From the cell containing the given text, extract its center point as (X, Y) coordinate. 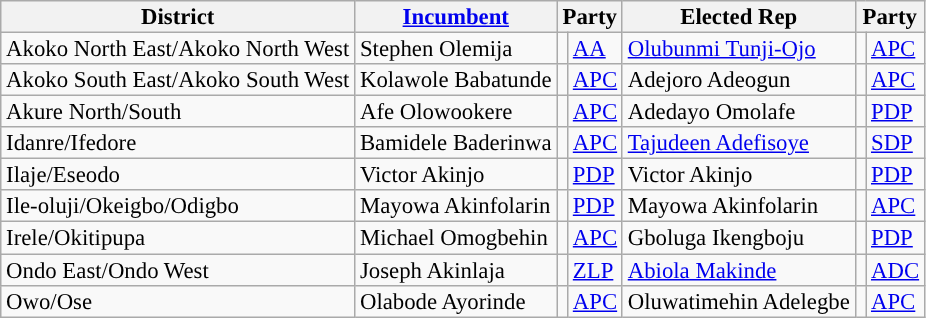
Bamidele Baderinwa (456, 143)
Joseph Akinlaja (456, 270)
Owo/Ose (178, 301)
Akoko South East/Akoko South West (178, 80)
Elected Rep (738, 17)
ADC (896, 270)
District (178, 17)
Akure North/South (178, 112)
Abiola Makinde (738, 270)
Afe Olowookere (456, 112)
Olubunmi Tunji-Ojo (738, 49)
Idanre/Ifedore (178, 143)
Kolawole Babatunde (456, 80)
Oluwatimehin Adelegbe (738, 301)
Adedayo Omolafe (738, 112)
Gboluga Ikengboju (738, 238)
AA (596, 49)
SDP (896, 143)
ZLP (596, 270)
Ilaje/Eseodo (178, 175)
Ondo East/Ondo West (178, 270)
Irele/Okitipupa (178, 238)
Ile-oluji/Okeigbo/Odigbo (178, 206)
Akoko North East/Akoko North West (178, 49)
Adejoro Adeogun (738, 80)
Michael Omogbehin (456, 238)
Stephen Olemija (456, 49)
Tajudeen Adefisoye (738, 143)
Olabode Ayorinde (456, 301)
Incumbent (456, 17)
